Output the (x, y) coordinate of the center of the cell containing the given text.  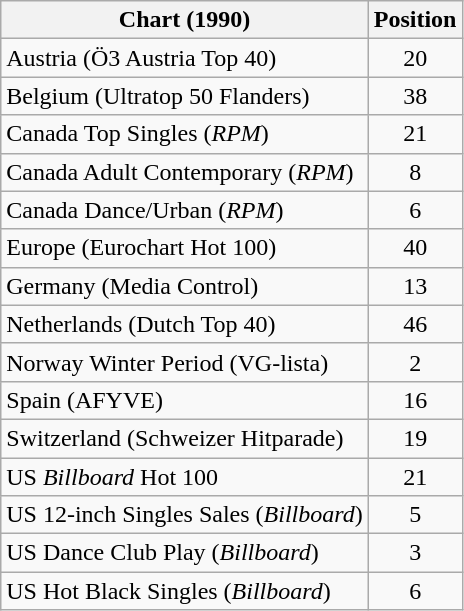
8 (415, 172)
Canada Dance/Urban (RPM) (185, 210)
US Dance Club Play (Billboard) (185, 553)
US Billboard Hot 100 (185, 477)
20 (415, 58)
Canada Top Singles (RPM) (185, 134)
US Hot Black Singles (Billboard) (185, 591)
Austria (Ö3 Austria Top 40) (185, 58)
46 (415, 324)
Netherlands (Dutch Top 40) (185, 324)
Germany (Media Control) (185, 286)
Switzerland (Schweizer Hitparade) (185, 438)
3 (415, 553)
Chart (1990) (185, 20)
US 12-inch Singles Sales (Billboard) (185, 515)
13 (415, 286)
Belgium (Ultratop 50 Flanders) (185, 96)
5 (415, 515)
Europe (Eurochart Hot 100) (185, 248)
40 (415, 248)
Position (415, 20)
38 (415, 96)
2 (415, 362)
Spain (AFYVE) (185, 400)
16 (415, 400)
Canada Adult Contemporary (RPM) (185, 172)
19 (415, 438)
Norway Winter Period (VG-lista) (185, 362)
